Output the (X, Y) coordinate of the center of the cell containing the given text.  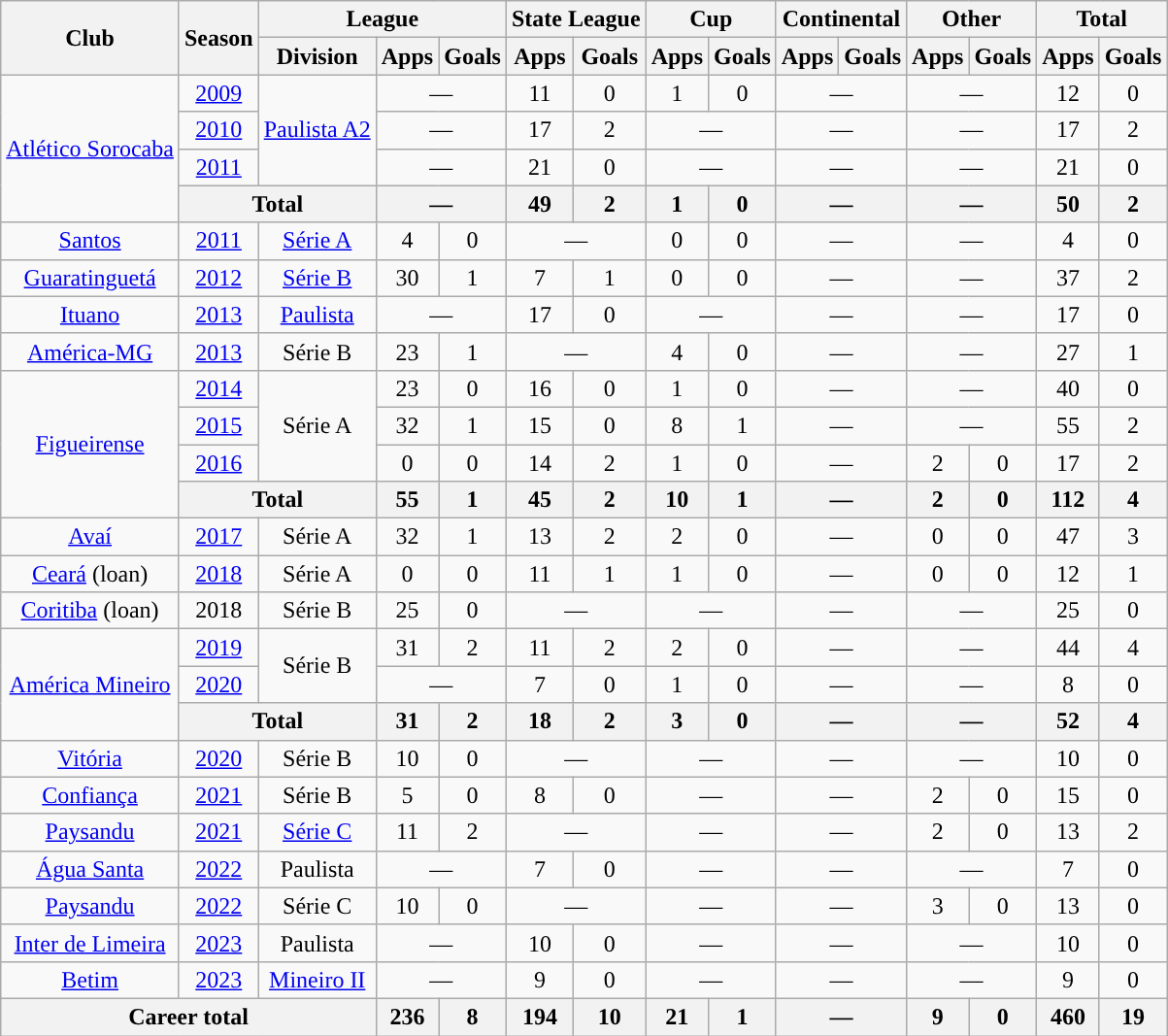
194 (540, 1017)
18 (540, 721)
2009 (218, 93)
2017 (218, 537)
State League (576, 19)
2014 (218, 388)
Atlético Sorocaba (90, 149)
League (383, 19)
Coritiba (loan) (90, 611)
Ituano (90, 315)
460 (1068, 1017)
37 (1068, 278)
19 (1133, 1017)
América Mineiro (90, 685)
Cup (711, 19)
Água Santa (90, 869)
47 (1068, 537)
2015 (218, 425)
236 (407, 1017)
Paulista A2 (317, 130)
30 (407, 278)
50 (1068, 204)
Figueirense (90, 444)
Season (218, 38)
Santos (90, 241)
Division (317, 56)
52 (1068, 721)
45 (540, 500)
Avaí (90, 537)
2010 (218, 130)
2019 (218, 648)
América-MG (90, 351)
5 (407, 795)
40 (1068, 388)
27 (1068, 351)
Club (90, 38)
Vitória (90, 758)
Continental (841, 19)
Inter de Limeira (90, 943)
Ceará (loan) (90, 574)
2016 (218, 463)
49 (540, 204)
Career total (188, 1017)
2012 (218, 278)
Betim (90, 980)
14 (540, 463)
16 (540, 388)
Confiança (90, 795)
112 (1068, 500)
44 (1068, 648)
Guaratinguetá (90, 278)
Other (972, 19)
Mineiro II (317, 980)
